Return the [x, y] coordinate for the center point of the cell that contains the specified text.  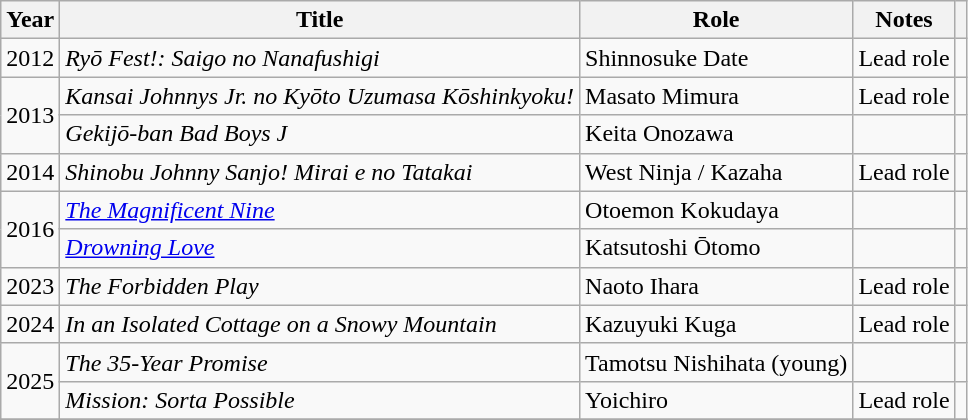
Shinobu Johnny Sanjo! Mirai e no Tatakai [320, 172]
Gekijō-ban Bad Boys J [320, 134]
The 35-Year Promise [320, 362]
The Forbidden Play [320, 286]
Kansai Johnnys Jr. no Kyōto Uzumasa Kōshinkyoku! [320, 96]
2025 [30, 381]
Kazuyuki Kuga [716, 324]
Drowning Love [320, 248]
West Ninja / Kazaha [716, 172]
Shinnosuke Date [716, 58]
2012 [30, 58]
Role [716, 20]
Title [320, 20]
Ryō Fest!: Saigo no Nanafushigi [320, 58]
2014 [30, 172]
Katsutoshi Ōtomo [716, 248]
In an Isolated Cottage on a Snowy Mountain [320, 324]
Yoichiro [716, 400]
Notes [904, 20]
Year [30, 20]
2023 [30, 286]
Naoto Ihara [716, 286]
Masato Mimura [716, 96]
2016 [30, 229]
2013 [30, 115]
Keita Onozawa [716, 134]
Mission: Sorta Possible [320, 400]
2024 [30, 324]
Tamotsu Nishihata (young) [716, 362]
Otoemon Kokudaya [716, 210]
The Magnificent Nine [320, 210]
